Capture the cell that displays the provided text and extract its [X, Y] central coordinate. 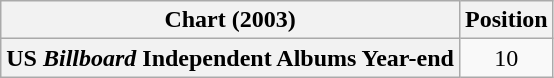
Chart (2003) [230, 20]
10 [506, 58]
Position [506, 20]
US Billboard Independent Albums Year-end [230, 58]
